Search for the cell housing the specified text and yield its (x, y) center coordinate. 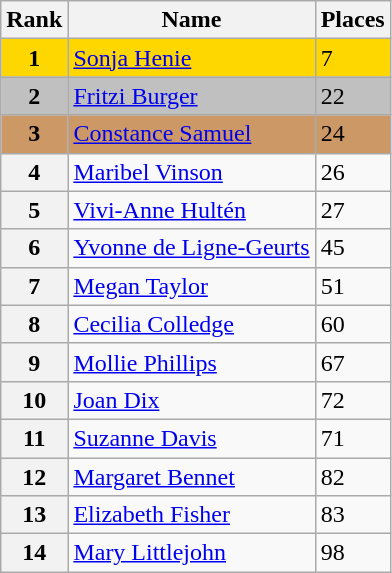
Suzanne Davis (192, 438)
Joan Dix (192, 400)
Elizabeth Fisher (192, 515)
Margaret Bennet (192, 477)
Constance Samuel (192, 134)
6 (34, 248)
60 (352, 324)
Yvonne de Ligne-Geurts (192, 248)
13 (34, 515)
67 (352, 362)
3 (34, 134)
Rank (34, 20)
11 (34, 438)
45 (352, 248)
Fritzi Burger (192, 96)
Megan Taylor (192, 286)
Places (352, 20)
72 (352, 400)
Sonja Henie (192, 58)
Mollie Phillips (192, 362)
14 (34, 553)
Mary Littlejohn (192, 553)
27 (352, 210)
9 (34, 362)
1 (34, 58)
10 (34, 400)
8 (34, 324)
82 (352, 477)
24 (352, 134)
22 (352, 96)
4 (34, 172)
71 (352, 438)
12 (34, 477)
Cecilia Colledge (192, 324)
98 (352, 553)
2 (34, 96)
Maribel Vinson (192, 172)
26 (352, 172)
83 (352, 515)
Vivi-Anne Hultén (192, 210)
Name (192, 20)
5 (34, 210)
51 (352, 286)
